Provide the [X, Y] coordinate of the cell's center where the given text is located.  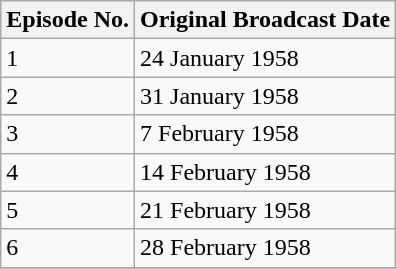
1 [68, 58]
14 February 1958 [266, 172]
4 [68, 172]
21 February 1958 [266, 210]
Episode No. [68, 20]
31 January 1958 [266, 96]
3 [68, 134]
6 [68, 248]
28 February 1958 [266, 248]
24 January 1958 [266, 58]
7 February 1958 [266, 134]
5 [68, 210]
2 [68, 96]
Original Broadcast Date [266, 20]
